Identify which cell holds the provided text, then report its [X, Y] central coordinate. 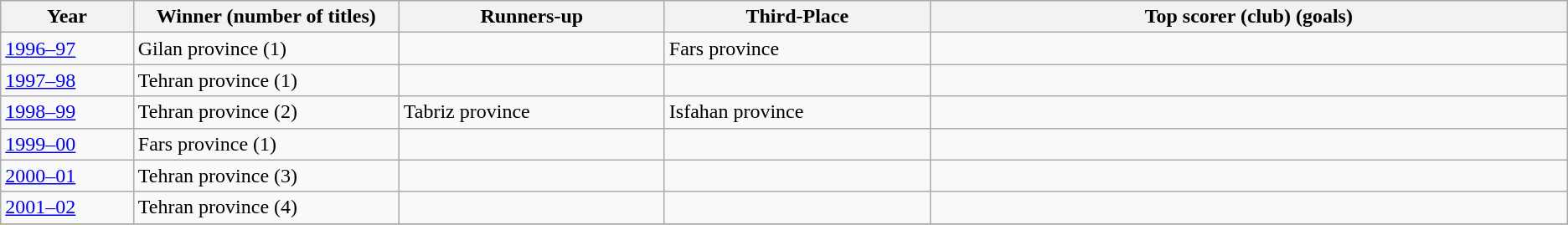
2000–01 [67, 176]
Tehran province (1) [266, 80]
1996–97 [67, 49]
Runners-up [531, 17]
Top scorer (club) (goals) [1248, 17]
Winner (number of titles) [266, 17]
Fars province (1) [266, 144]
Tehran province (4) [266, 207]
1998–99 [67, 112]
Isfahan province [797, 112]
Gilan province (1) [266, 49]
Tabriz province [531, 112]
Third-Place [797, 17]
Year [67, 17]
Tehran province (3) [266, 176]
1997–98 [67, 80]
1999–00 [67, 144]
Fars province [797, 49]
2001–02 [67, 207]
Tehran province (2) [266, 112]
